Find where the given text appears and provide that cell's center as (X, Y) coordinate. 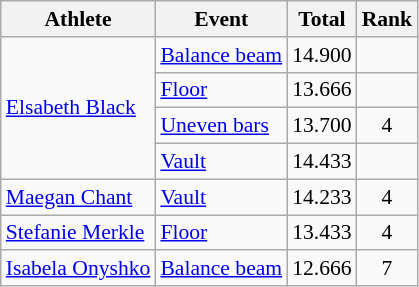
Rank (388, 19)
14.433 (322, 162)
13.666 (322, 90)
14.233 (322, 197)
Event (221, 19)
Maegan Chant (78, 197)
Total (322, 19)
Elsabeth Black (78, 108)
12.666 (322, 269)
13.433 (322, 233)
7 (388, 269)
Uneven bars (221, 126)
13.700 (322, 126)
Athlete (78, 19)
Isabela Onyshko (78, 269)
Stefanie Merkle (78, 233)
14.900 (322, 55)
